Return the [x, y] coordinate for the center point of the cell that contains the specified text.  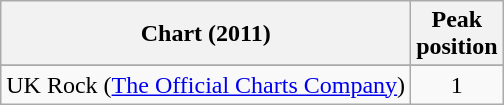
1 [457, 85]
Chart (2011) [206, 34]
Peakposition [457, 34]
UK Rock (The Official Charts Company) [206, 85]
